Capture the cell that displays the provided text and extract its (x, y) central coordinate. 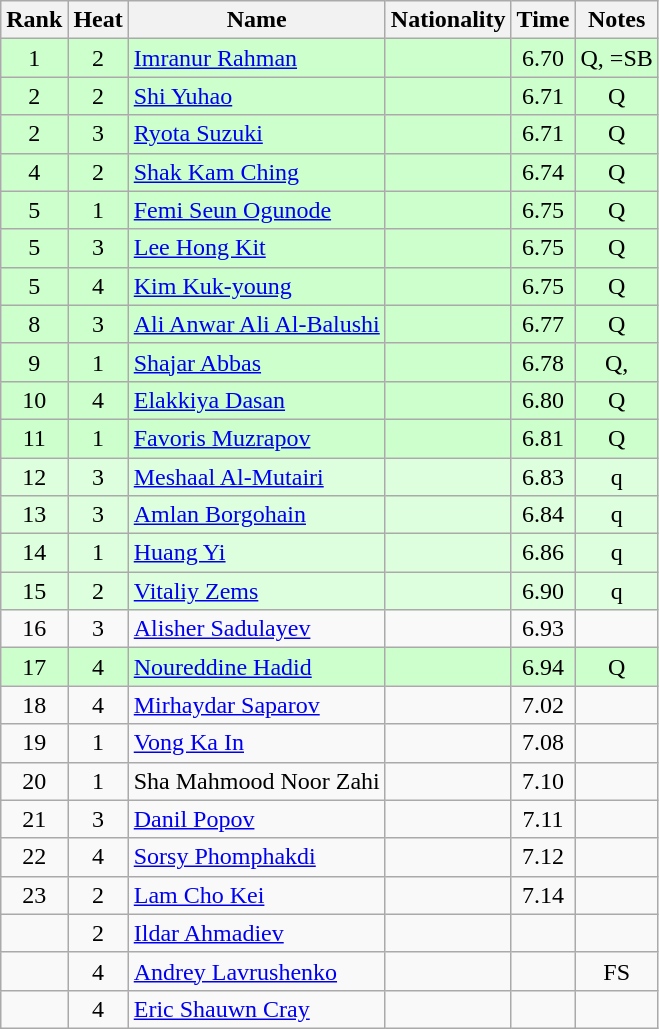
Rank (34, 20)
Eric Shauwn Cray (256, 1009)
9 (34, 362)
20 (34, 781)
7.02 (543, 705)
Sha Mahmood Noor Zahi (256, 781)
Ildar Ahmadiev (256, 933)
14 (34, 553)
6.80 (543, 400)
Nationality (448, 20)
Meshaal Al-Mutairi (256, 477)
Imranur Rahman (256, 58)
Noureddine Hadid (256, 667)
Heat (98, 20)
21 (34, 819)
6.78 (543, 362)
Name (256, 20)
Sorsy Phomphakdi (256, 857)
Danil Popov (256, 819)
Kim Kuk-young (256, 286)
Ryota Suzuki (256, 134)
Notes (616, 20)
6.83 (543, 477)
Femi Seun Ogunode (256, 210)
7.08 (543, 743)
Andrey Lavrushenko (256, 971)
12 (34, 477)
6.94 (543, 667)
Favoris Muzrapov (256, 438)
Shajar Abbas (256, 362)
7.10 (543, 781)
19 (34, 743)
6.77 (543, 324)
Lee Hong Kit (256, 248)
7.12 (543, 857)
7.14 (543, 895)
Vitaliy Zems (256, 591)
15 (34, 591)
Q, =SB (616, 58)
10 (34, 400)
FS (616, 971)
Huang Yi (256, 553)
Lam Cho Kei (256, 895)
13 (34, 515)
Shak Kam Ching (256, 172)
7.11 (543, 819)
11 (34, 438)
6.86 (543, 553)
6.70 (543, 58)
Vong Ka In (256, 743)
17 (34, 667)
18 (34, 705)
6.90 (543, 591)
Q, (616, 362)
23 (34, 895)
Amlan Borgohain (256, 515)
6.84 (543, 515)
Time (543, 20)
Mirhaydar Saparov (256, 705)
Shi Yuhao (256, 96)
Alisher Sadulayev (256, 629)
6.81 (543, 438)
8 (34, 324)
16 (34, 629)
22 (34, 857)
Ali Anwar Ali Al-Balushi (256, 324)
Elakkiya Dasan (256, 400)
6.74 (543, 172)
6.93 (543, 629)
